Extract the (x, y) coordinate from the center of the cell holding the provided text.  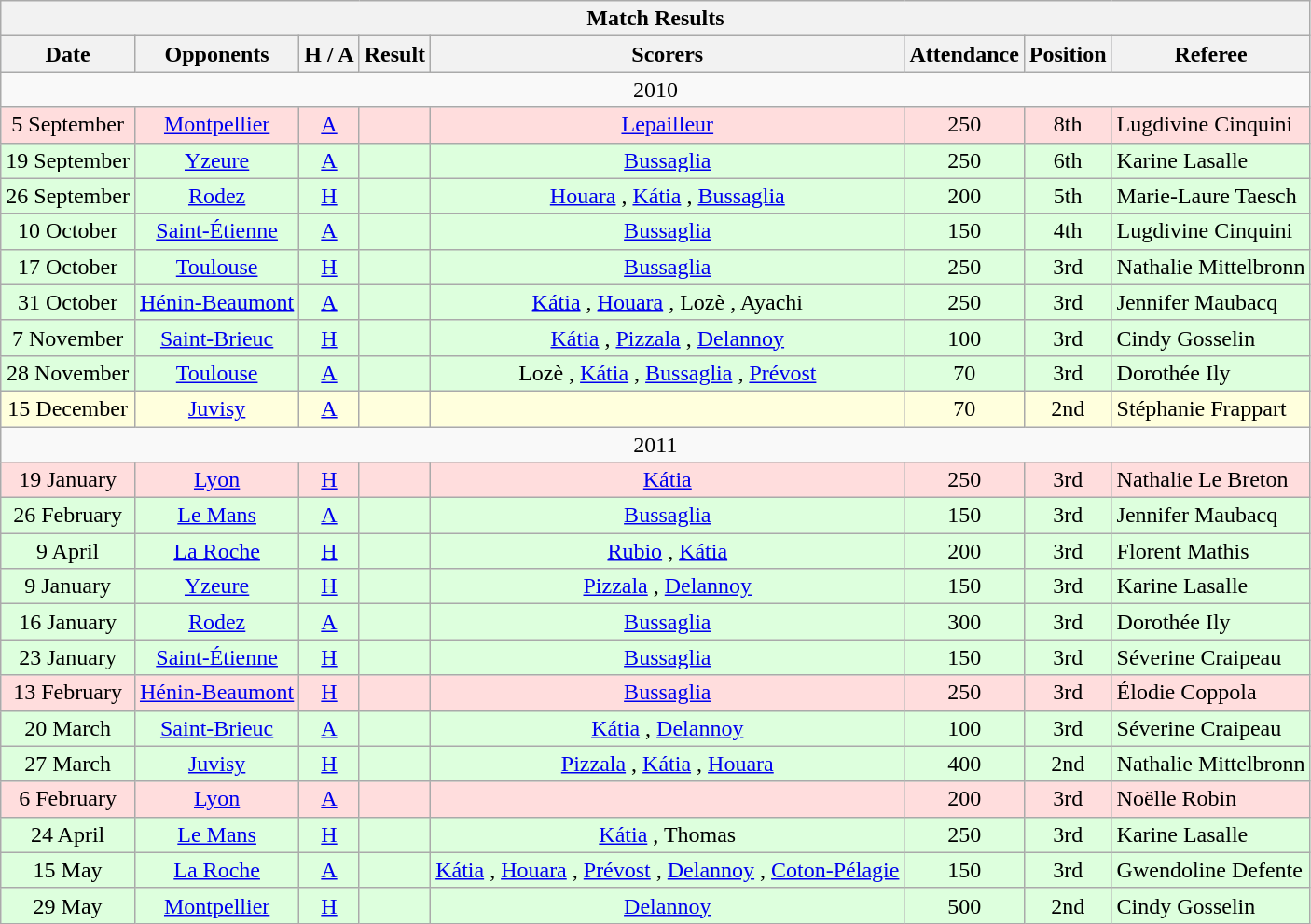
Date (68, 54)
10 October (68, 231)
15 December (68, 408)
26 September (68, 196)
Stéphanie Frappart (1210, 408)
Gwendoline Defente (1210, 870)
4th (1068, 231)
Lozè , Kátia , Bussaglia , Prévost (668, 373)
Houara , Kátia , Bussaglia (668, 196)
6 February (68, 799)
6th (1068, 160)
17 October (68, 267)
31 October (68, 302)
15 May (68, 870)
H / A (329, 54)
2011 (655, 445)
Position (1068, 54)
7 November (68, 338)
13 February (68, 693)
5th (1068, 196)
19 January (68, 480)
28 November (68, 373)
16 January (68, 622)
Noëlle Robin (1210, 799)
Marie-Laure Taesch (1210, 196)
24 April (68, 834)
Kátia , Thomas (668, 834)
26 February (68, 516)
Pizzala , Kátia , Houara (668, 764)
23 January (68, 657)
19 September (68, 160)
Attendance (964, 54)
5 September (68, 125)
8th (1068, 125)
Delannoy (668, 905)
Pizzala , Delannoy (668, 586)
Kátia , Houara , Lozè , Ayachi (668, 302)
Florent Mathis (1210, 551)
Result (394, 54)
Match Results (655, 19)
20 March (68, 728)
500 (964, 905)
Lepailleur (668, 125)
Kátia , Pizzala , Delannoy (668, 338)
Rubio , Kátia (668, 551)
Scorers (668, 54)
Kátia , Delannoy (668, 728)
9 January (68, 586)
Nathalie Le Breton (1210, 480)
Kátia (668, 480)
9 April (68, 551)
Kátia , Houara , Prévost , Delannoy , Coton-Pélagie (668, 870)
27 March (68, 764)
300 (964, 622)
2010 (655, 90)
400 (964, 764)
Opponents (216, 54)
29 May (68, 905)
Referee (1210, 54)
Élodie Coppola (1210, 693)
